Provide the (X, Y) coordinate of the cell's center where the given text is located.  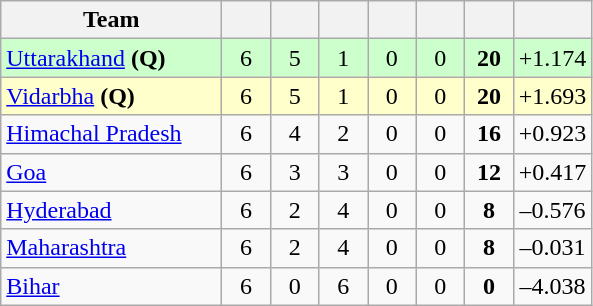
+0.417 (552, 172)
Himachal Pradesh (112, 134)
+0.923 (552, 134)
+1.174 (552, 58)
Maharashtra (112, 248)
–0.576 (552, 210)
–0.031 (552, 248)
16 (490, 134)
Goa (112, 172)
Vidarbha (Q) (112, 96)
–4.038 (552, 286)
+1.693 (552, 96)
Hyderabad (112, 210)
12 (490, 172)
Uttarakhand (Q) (112, 58)
Bihar (112, 286)
Team (112, 20)
